Locate the cell with the specified text and output its [X, Y] center coordinate. 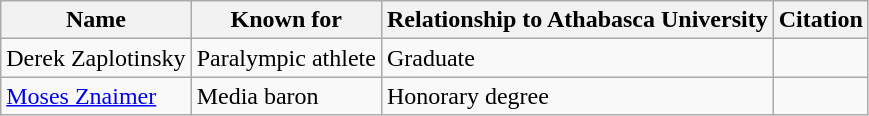
Honorary degree [577, 96]
Citation [820, 20]
Name [96, 20]
Paralympic athlete [286, 58]
Graduate [577, 58]
Derek Zaplotinsky [96, 58]
Moses Znaimer [96, 96]
Relationship to Athabasca University [577, 20]
Known for [286, 20]
Media baron [286, 96]
